Locate the cell with the specified text and output its [X, Y] center coordinate. 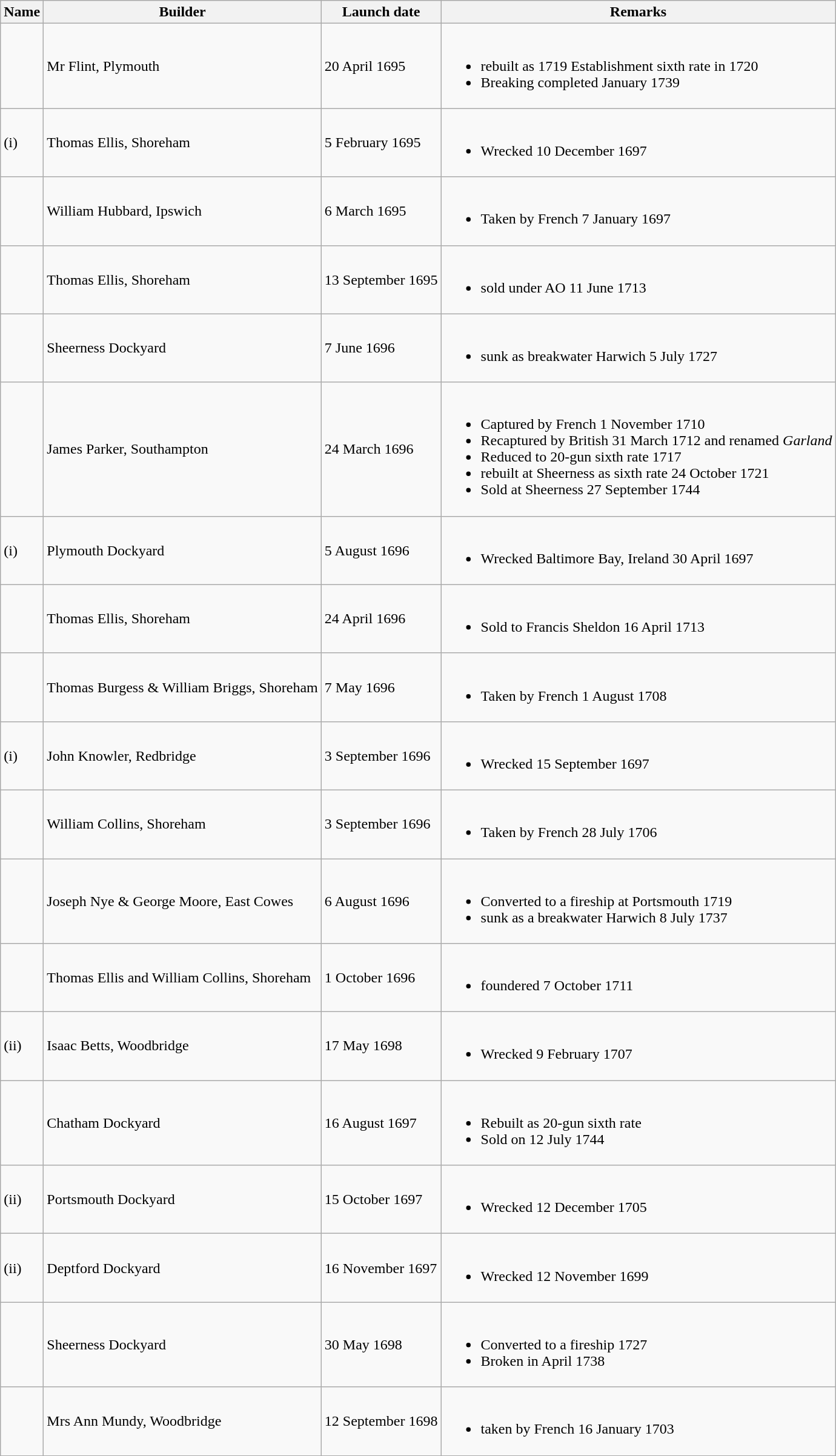
30 May 1698 [381, 1345]
sold under AO 11 June 1713 [639, 280]
Converted to a fireship at Portsmouth 1719sunk as a breakwater Harwich 8 July 1737 [639, 901]
Plymouth Dockyard [183, 550]
6 March 1695 [381, 211]
Name [22, 12]
5 August 1696 [381, 550]
20 April 1695 [381, 66]
James Parker, Southampton [183, 449]
Converted to a fireship 1727Broken in April 1738 [639, 1345]
rebuilt as 1719 Establishment sixth rate in 1720Breaking completed January 1739 [639, 66]
sunk as breakwater Harwich 5 July 1727 [639, 348]
1 October 1696 [381, 978]
Taken by French 1 August 1708 [639, 687]
6 August 1696 [381, 901]
5 February 1695 [381, 143]
Chatham Dockyard [183, 1123]
7 June 1696 [381, 348]
John Knowler, Redbridge [183, 756]
foundered 7 October 1711 [639, 978]
Mr Flint, Plymouth [183, 66]
William Collins, Shoreham [183, 824]
16 August 1697 [381, 1123]
Taken by French 7 January 1697 [639, 211]
Isaac Betts, Woodbridge [183, 1047]
Thomas Ellis and William Collins, Shoreham [183, 978]
Wrecked 15 September 1697 [639, 756]
Launch date [381, 12]
Wrecked 9 February 1707 [639, 1047]
Rebuilt as 20-gun sixth rateSold on 12 July 1744 [639, 1123]
24 March 1696 [381, 449]
Wrecked Baltimore Bay, Ireland 30 April 1697 [639, 550]
Remarks [639, 12]
Wrecked 12 December 1705 [639, 1199]
Wrecked 12 November 1699 [639, 1268]
13 September 1695 [381, 280]
Portsmouth Dockyard [183, 1199]
15 October 1697 [381, 1199]
Deptford Dockyard [183, 1268]
Joseph Nye & George Moore, East Cowes [183, 901]
24 April 1696 [381, 619]
Taken by French 28 July 1706 [639, 824]
16 November 1697 [381, 1268]
Wrecked 10 December 1697 [639, 143]
7 May 1696 [381, 687]
Sold to Francis Sheldon 16 April 1713 [639, 619]
taken by French 16 January 1703 [639, 1421]
Builder [183, 12]
12 September 1698 [381, 1421]
William Hubbard, Ipswich [183, 211]
Mrs Ann Mundy, Woodbridge [183, 1421]
17 May 1698 [381, 1047]
Thomas Burgess & William Briggs, Shoreham [183, 687]
